Pinpoint the cell where the given text exists, returning its [x, y] midpoint coordinate. 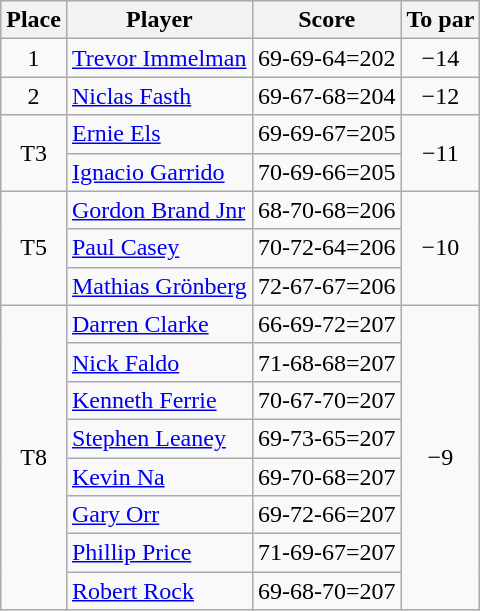
Nick Faldo [159, 362]
66-69-72=207 [326, 324]
70-67-70=207 [326, 400]
Player [159, 20]
70-72-64=206 [326, 248]
Kevin Na [159, 477]
Ernie Els [159, 134]
69-69-67=205 [326, 134]
69-68-70=207 [326, 591]
69-67-68=204 [326, 96]
69-69-64=202 [326, 58]
T3 [34, 153]
Gary Orr [159, 515]
2 [34, 96]
Kenneth Ferrie [159, 400]
Ignacio Garrido [159, 172]
Darren Clarke [159, 324]
T5 [34, 248]
69-73-65=207 [326, 438]
−14 [440, 58]
1 [34, 58]
−11 [440, 153]
71-69-67=207 [326, 553]
Score [326, 20]
T8 [34, 457]
−10 [440, 248]
71-68-68=207 [326, 362]
−12 [440, 96]
Stephen Leaney [159, 438]
69-72-66=207 [326, 515]
70-69-66=205 [326, 172]
Paul Casey [159, 248]
72-67-67=206 [326, 286]
69-70-68=207 [326, 477]
Mathias Grönberg [159, 286]
Place [34, 20]
Niclas Fasth [159, 96]
Phillip Price [159, 553]
To par [440, 20]
Trevor Immelman [159, 58]
Gordon Brand Jnr [159, 210]
Robert Rock [159, 591]
−9 [440, 457]
68-70-68=206 [326, 210]
